Extract the [X, Y] coordinate from the center of the cell holding the provided text.  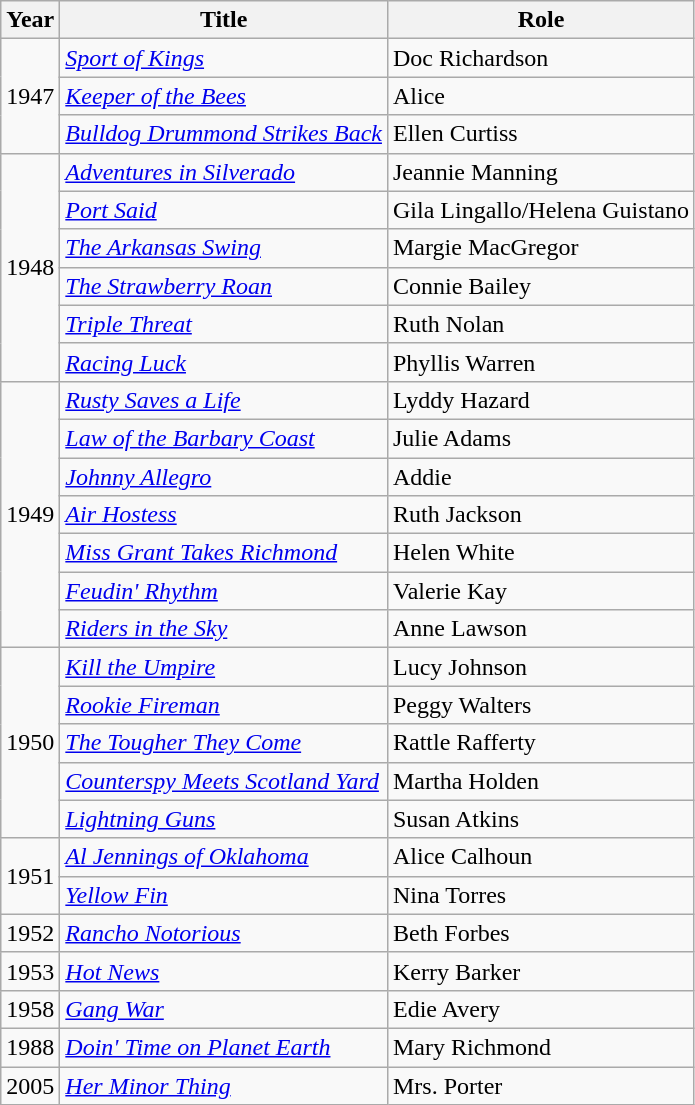
Gang War [224, 1009]
Peggy Walters [540, 705]
Al Jennings of Oklahoma [224, 857]
Adventures in Silverado [224, 172]
1950 [30, 743]
Helen White [540, 553]
Mrs. Porter [540, 1085]
Connie Bailey [540, 286]
Year [30, 20]
Anne Lawson [540, 629]
1988 [30, 1047]
Alice Calhoun [540, 857]
Jeannie Manning [540, 172]
Doc Richardson [540, 58]
Lyddy Hazard [540, 400]
Hot News [224, 971]
Bulldog Drummond Strikes Back [224, 134]
Ellen Curtiss [540, 134]
1952 [30, 933]
Counterspy Meets Scotland Yard [224, 781]
Role [540, 20]
Kerry Barker [540, 971]
1951 [30, 876]
Alice [540, 96]
2005 [30, 1085]
1953 [30, 971]
Rancho Notorious [224, 933]
1947 [30, 96]
Her Minor Thing [224, 1085]
Rattle Rafferty [540, 743]
Beth Forbes [540, 933]
Miss Grant Takes Richmond [224, 553]
Doin' Time on Planet Earth [224, 1047]
Addie [540, 477]
Title [224, 20]
Racing Luck [224, 362]
Yellow Fin [224, 895]
Rusty Saves a Life [224, 400]
Martha Holden [540, 781]
Air Hostess [224, 515]
Valerie Kay [540, 591]
Lucy Johnson [540, 667]
Julie Adams [540, 438]
Feudin' Rhythm [224, 591]
1948 [30, 267]
Keeper of the Bees [224, 96]
Sport of Kings [224, 58]
Mary Richmond [540, 1047]
1949 [30, 514]
The Arkansas Swing [224, 248]
Port Said [224, 210]
Lightning Guns [224, 819]
Nina Torres [540, 895]
The Tougher They Come [224, 743]
1958 [30, 1009]
The Strawberry Roan [224, 286]
Ruth Nolan [540, 324]
Riders in the Sky [224, 629]
Ruth Jackson [540, 515]
Triple Threat [224, 324]
Susan Atkins [540, 819]
Margie MacGregor [540, 248]
Law of the Barbary Coast [224, 438]
Gila Lingallo/Helena Guistano [540, 210]
Phyllis Warren [540, 362]
Edie Avery [540, 1009]
Rookie Fireman [224, 705]
Johnny Allegro [224, 477]
Kill the Umpire [224, 667]
